Return the [x, y] coordinate for the center point of the cell that contains the specified text.  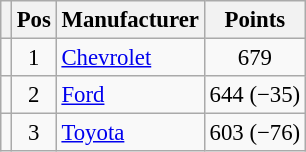
679 [254, 58]
644 (−35) [254, 95]
Chevrolet [130, 58]
603 (−76) [254, 133]
Toyota [130, 133]
3 [34, 133]
Points [254, 20]
1 [34, 58]
Ford [130, 95]
Manufacturer [130, 20]
Pos [34, 20]
2 [34, 95]
